Determine the (X, Y) coordinate at the center of the cell enclosing the given text.  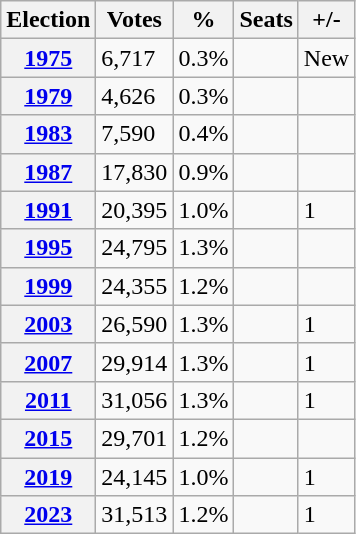
6,717 (134, 58)
7,590 (134, 134)
Seats (266, 20)
31,513 (134, 515)
1987 (48, 172)
0.4% (204, 134)
2023 (48, 515)
1979 (48, 96)
1991 (48, 210)
1999 (48, 286)
26,590 (134, 324)
29,701 (134, 438)
17,830 (134, 172)
2007 (48, 362)
1983 (48, 134)
2019 (48, 477)
1995 (48, 248)
4,626 (134, 96)
29,914 (134, 362)
Election (48, 20)
2015 (48, 438)
24,355 (134, 286)
20,395 (134, 210)
% (204, 20)
2011 (48, 400)
24,795 (134, 248)
+/- (326, 20)
New (326, 58)
31,056 (134, 400)
0.9% (204, 172)
2003 (48, 324)
Votes (134, 20)
24,145 (134, 477)
1975 (48, 58)
